Detect which cell encompasses the target text, then output its (x, y) center coordinate. 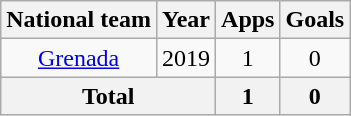
National team (79, 20)
Goals (315, 20)
Total (108, 96)
2019 (186, 58)
Year (186, 20)
Apps (248, 20)
Grenada (79, 58)
